Determine the (x, y) coordinate at the center of the cell enclosing the given text.  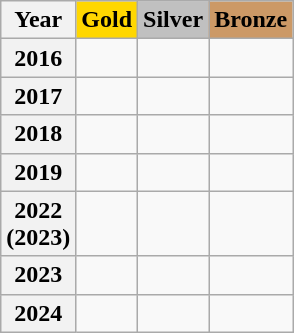
2019 (38, 172)
2018 (38, 134)
2022(2023) (38, 224)
2016 (38, 58)
2024 (38, 313)
Bronze (251, 20)
Year (38, 20)
2023 (38, 275)
Silver (174, 20)
Gold (107, 20)
2017 (38, 96)
